Locate the cell with the specified text and output its (x, y) center coordinate. 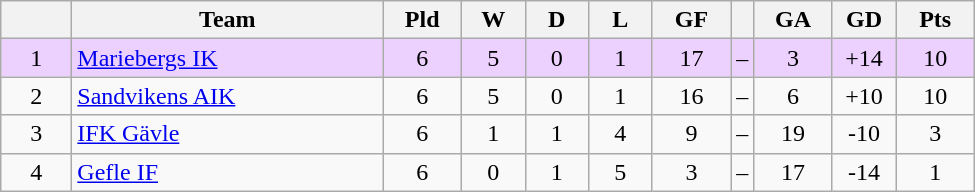
16 (692, 96)
-14 (864, 172)
+10 (864, 96)
19 (794, 134)
W (493, 20)
Sandvikens AIK (228, 96)
Pts (936, 20)
9 (692, 134)
GA (794, 20)
L (621, 20)
GF (692, 20)
2 (36, 96)
D (557, 20)
Gefle IF (228, 172)
GD (864, 20)
Team (228, 20)
-10 (864, 134)
IFK Gävle (228, 134)
Mariebergs IK (228, 58)
+14 (864, 58)
Pld (422, 20)
